Determine the (x, y) coordinate at the center of the cell enclosing the given text.  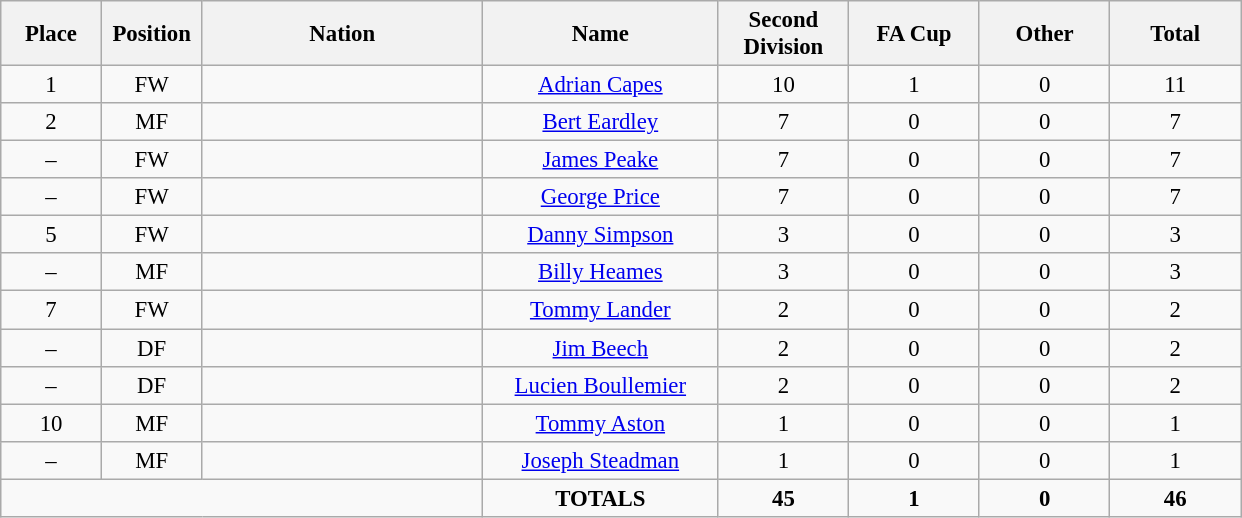
46 (1176, 498)
Jim Beech (601, 348)
Lucien Boullemier (601, 385)
Billy Heames (601, 273)
TOTALS (601, 498)
Nation (342, 34)
45 (784, 498)
George Price (601, 197)
5 (52, 235)
Danny Simpson (601, 235)
Tommy Aston (601, 423)
Total (1176, 34)
Tommy Lander (601, 310)
Joseph Steadman (601, 460)
Name (601, 34)
FA Cup (914, 34)
Bert Eardley (601, 122)
James Peake (601, 160)
11 (1176, 85)
Place (52, 34)
Second Division (784, 34)
Position (152, 34)
Adrian Capes (601, 85)
Other (1044, 34)
